Extract the [x, y] coordinate from the center of the cell holding the provided text.  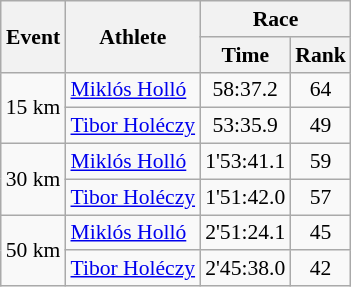
Athlete [132, 36]
Rank [320, 55]
1'51:42.0 [245, 197]
Race [276, 19]
50 km [34, 250]
57 [320, 197]
58:37.2 [245, 90]
1'53:41.1 [245, 162]
Event [34, 36]
Time [245, 55]
30 km [34, 180]
59 [320, 162]
2'45:38.0 [245, 269]
53:35.9 [245, 126]
15 km [34, 108]
42 [320, 269]
49 [320, 126]
64 [320, 90]
2'51:24.1 [245, 233]
45 [320, 233]
